Scan for the cell matching the given text and deliver its (x, y) coordinate at center. 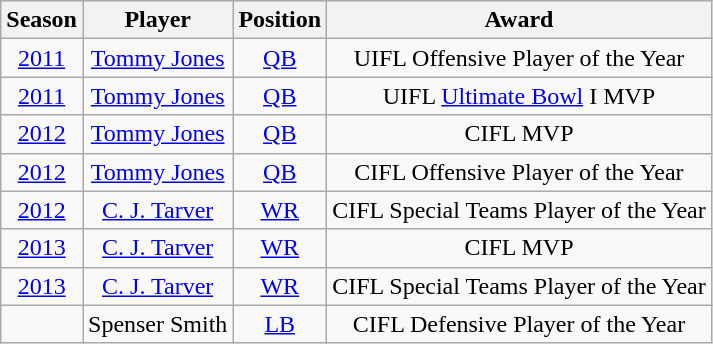
Season (42, 20)
CIFL Offensive Player of the Year (520, 172)
LB (280, 324)
Award (520, 20)
Player (157, 20)
UIFL Offensive Player of the Year (520, 58)
Position (280, 20)
CIFL Defensive Player of the Year (520, 324)
UIFL Ultimate Bowl I MVP (520, 96)
Spenser Smith (157, 324)
